Capture the cell that displays the provided text and extract its [X, Y] central coordinate. 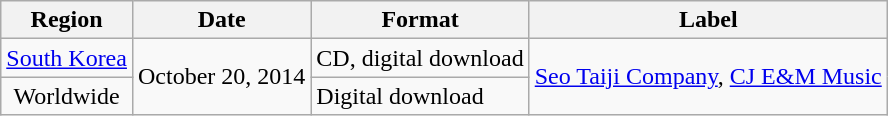
South Korea [67, 58]
Seo Taiji Company, CJ E&M Music [708, 77]
October 20, 2014 [221, 77]
Label [708, 20]
Worldwide [67, 96]
CD, digital download [420, 58]
Digital download [420, 96]
Date [221, 20]
Format [420, 20]
Region [67, 20]
